Provide the [X, Y] coordinate of the cell's center where the given text is located.  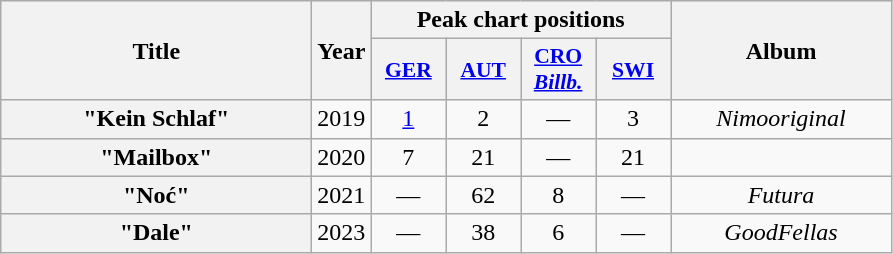
62 [484, 195]
2 [484, 119]
Year [342, 50]
38 [484, 233]
Futura [780, 195]
8 [558, 195]
Nimooriginal [780, 119]
AUT [484, 70]
GER [408, 70]
2021 [342, 195]
"Kein Schlaf" [156, 119]
Peak chart positions [521, 20]
7 [408, 157]
"Dale" [156, 233]
CROBillb. [558, 70]
3 [634, 119]
Album [780, 50]
"Noć" [156, 195]
1 [408, 119]
GoodFellas [780, 233]
2019 [342, 119]
SWI [634, 70]
6 [558, 233]
"Mailbox" [156, 157]
Title [156, 50]
2023 [342, 233]
2020 [342, 157]
